Find where the given text appears and provide that cell's center as (x, y) coordinate. 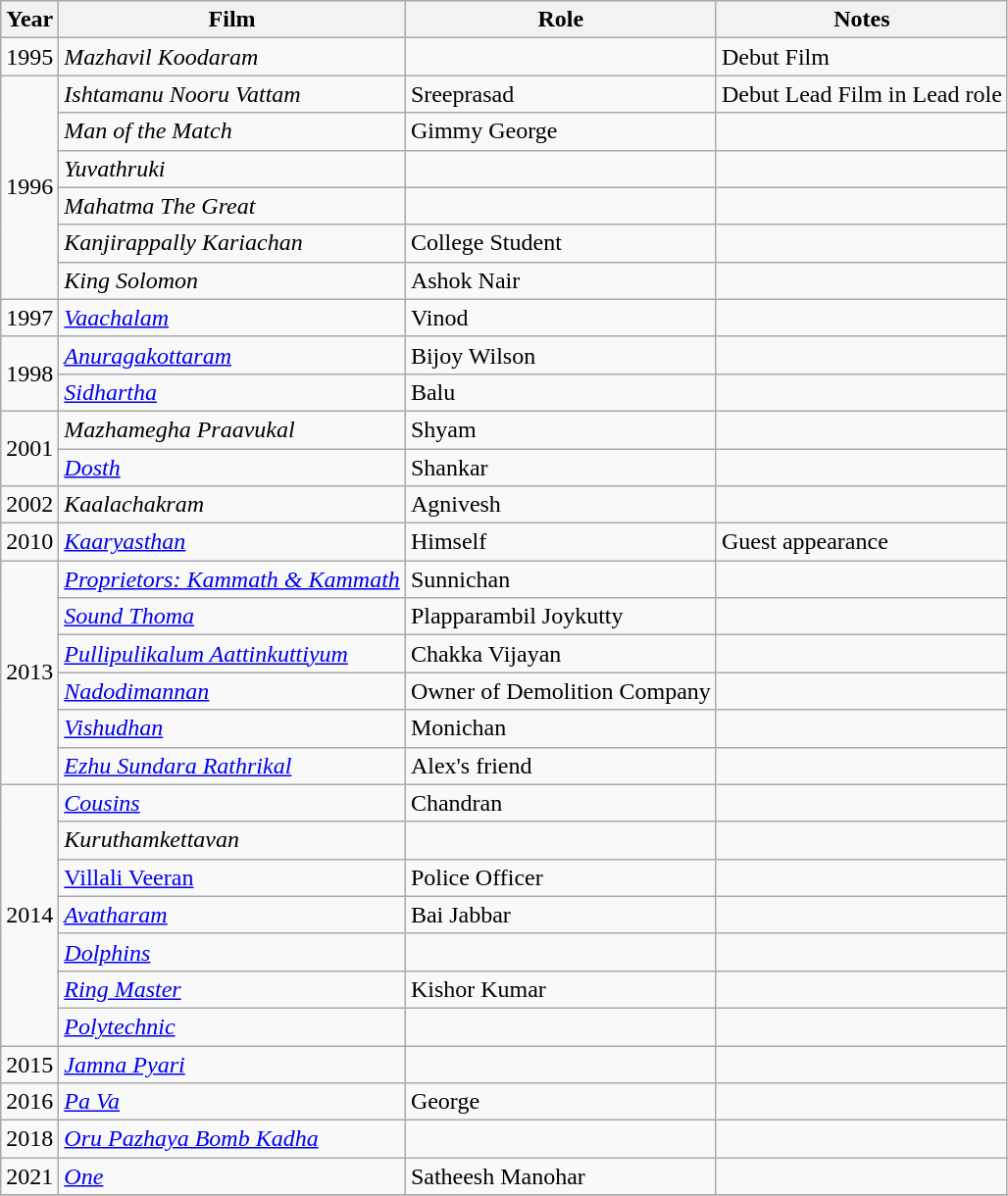
2018 (29, 1139)
Vinod (561, 318)
Bijoy Wilson (561, 355)
George (561, 1102)
Pullipulikalum Aattinkuttiyum (232, 654)
Balu (561, 392)
Ishtamanu Nooru Vattam (232, 94)
1995 (29, 57)
Mazhamegha Praavukal (232, 429)
Oru Pazhaya Bomb Kadha (232, 1139)
Sunnichan (561, 579)
Avatharam (232, 915)
Pa Va (232, 1102)
Chandran (561, 803)
Mahatma The Great (232, 206)
2013 (29, 673)
Nadodimannan (232, 691)
Ring Master (232, 989)
Shankar (561, 468)
Plapparambil Joykutty (561, 617)
Owner of Demolition Company (561, 691)
Yuvathruki (232, 169)
1998 (29, 374)
Chakka Vijayan (561, 654)
Monichan (561, 728)
Mazhavil Koodaram (232, 57)
Man of the Match (232, 131)
Sidhartha (232, 392)
Police Officer (561, 877)
Villali Veeran (232, 877)
2014 (29, 915)
Kaalachakram (232, 505)
Cousins (232, 803)
King Solomon (232, 280)
2016 (29, 1102)
Vaachalam (232, 318)
Satheesh Manohar (561, 1176)
Sreeprasad (561, 94)
Debut Film (861, 57)
Vishudhan (232, 728)
2002 (29, 505)
Debut Lead Film in Lead role (861, 94)
Kanjirappally Kariachan (232, 243)
Anuragakottaram (232, 355)
Jamna Pyari (232, 1064)
2021 (29, 1176)
2010 (29, 542)
Proprietors: Kammath & Kammath (232, 579)
Role (561, 20)
Alex's friend (561, 766)
Ezhu Sundara Rathrikal (232, 766)
Bai Jabbar (561, 915)
2015 (29, 1064)
Kishor Kumar (561, 989)
Film (232, 20)
Sound Thoma (232, 617)
Polytechnic (232, 1026)
Gimmy George (561, 131)
2001 (29, 448)
Dosth (232, 468)
1996 (29, 187)
Notes (861, 20)
College Student (561, 243)
Shyam (561, 429)
Dolphins (232, 952)
Kaaryasthan (232, 542)
Himself (561, 542)
Guest appearance (861, 542)
Agnivesh (561, 505)
1997 (29, 318)
Ashok Nair (561, 280)
Year (29, 20)
Kuruthamkettavan (232, 840)
One (232, 1176)
